Provide the [X, Y] coordinate of the cell's center where the given text is located.  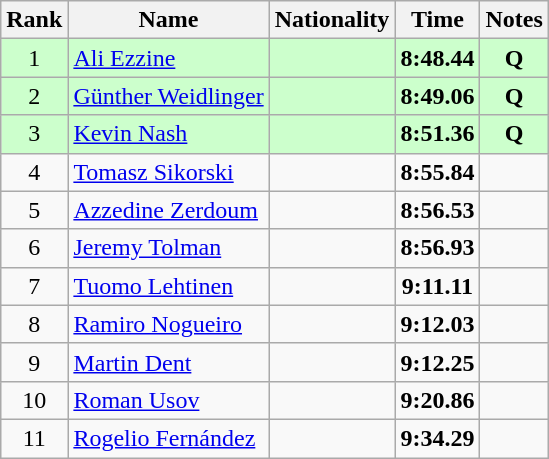
Name [168, 20]
9:12.03 [438, 324]
9:34.29 [438, 438]
8:48.44 [438, 58]
8:56.93 [438, 248]
8 [34, 324]
8:51.36 [438, 134]
1 [34, 58]
Rogelio Fernández [168, 438]
8:49.06 [438, 96]
11 [34, 438]
9 [34, 362]
5 [34, 210]
Kevin Nash [168, 134]
Ramiro Nogueiro [168, 324]
9:11.11 [438, 286]
6 [34, 248]
4 [34, 172]
3 [34, 134]
2 [34, 96]
Tuomo Lehtinen [168, 286]
7 [34, 286]
Roman Usov [168, 400]
Martin Dent [168, 362]
Notes [514, 20]
Azzedine Zerdoum [168, 210]
8:56.53 [438, 210]
9:12.25 [438, 362]
9:20.86 [438, 400]
Nationality [332, 20]
Time [438, 20]
10 [34, 400]
Günther Weidlinger [168, 96]
Tomasz Sikorski [168, 172]
Ali Ezzine [168, 58]
Jeremy Tolman [168, 248]
8:55.84 [438, 172]
Rank [34, 20]
